Determine the [X, Y] coordinate at the center of the cell enclosing the given text.  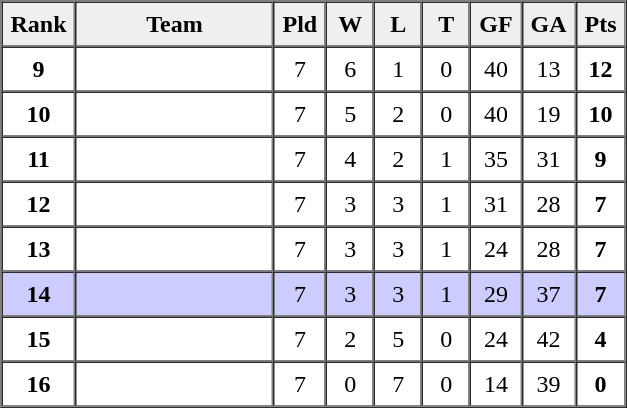
37 [549, 294]
T [446, 24]
GF [496, 24]
19 [549, 114]
11 [39, 158]
L [398, 24]
Team [175, 24]
16 [39, 384]
Pld [300, 24]
42 [549, 338]
29 [496, 294]
39 [549, 384]
GA [549, 24]
Pts [601, 24]
15 [39, 338]
W [350, 24]
6 [350, 68]
Rank [39, 24]
35 [496, 158]
